Scan for the cell matching the given text and deliver its (X, Y) coordinate at center. 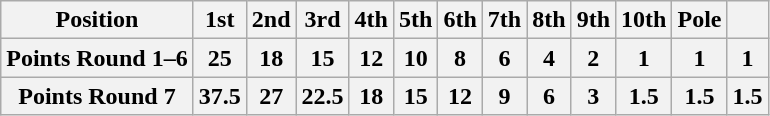
37.5 (220, 96)
Pole (700, 20)
10 (415, 58)
2nd (271, 20)
Points Round 1–6 (97, 58)
6th (460, 20)
9 (504, 96)
4th (371, 20)
Points Round 7 (97, 96)
8 (460, 58)
Position (97, 20)
5th (415, 20)
2 (593, 58)
1st (220, 20)
8th (549, 20)
25 (220, 58)
22.5 (322, 96)
4 (549, 58)
9th (593, 20)
7th (504, 20)
3rd (322, 20)
3 (593, 96)
10th (644, 20)
27 (271, 96)
